Return the (X, Y) coordinate for the center point of the cell that contains the specified text.  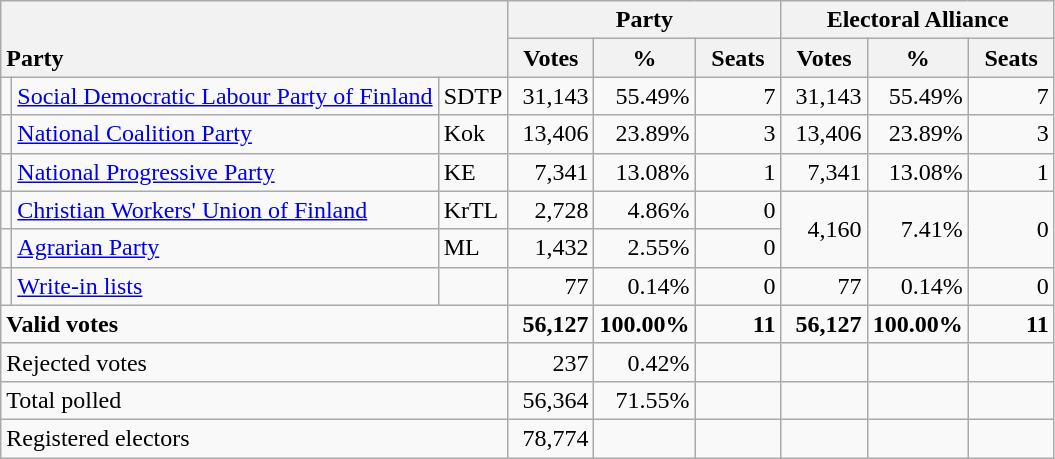
Total polled (254, 400)
7.41% (918, 229)
1,432 (551, 248)
ML (473, 248)
78,774 (551, 438)
Write-in lists (225, 286)
Valid votes (254, 324)
Agrarian Party (225, 248)
KrTL (473, 210)
Social Democratic Labour Party of Finland (225, 96)
0.42% (644, 362)
4.86% (644, 210)
237 (551, 362)
4,160 (824, 229)
Christian Workers' Union of Finland (225, 210)
KE (473, 172)
National Progressive Party (225, 172)
Electoral Alliance (918, 20)
Kok (473, 134)
56,364 (551, 400)
National Coalition Party (225, 134)
2,728 (551, 210)
SDTP (473, 96)
71.55% (644, 400)
Registered electors (254, 438)
2.55% (644, 248)
Rejected votes (254, 362)
